Locate the cell with the specified text and output its [X, Y] center coordinate. 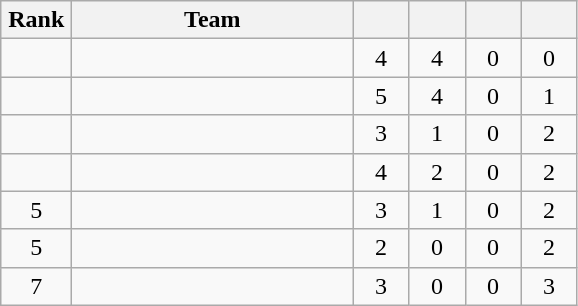
7 [36, 286]
Team [212, 20]
Rank [36, 20]
